Pinpoint the cell where the given text exists, returning its (X, Y) midpoint coordinate. 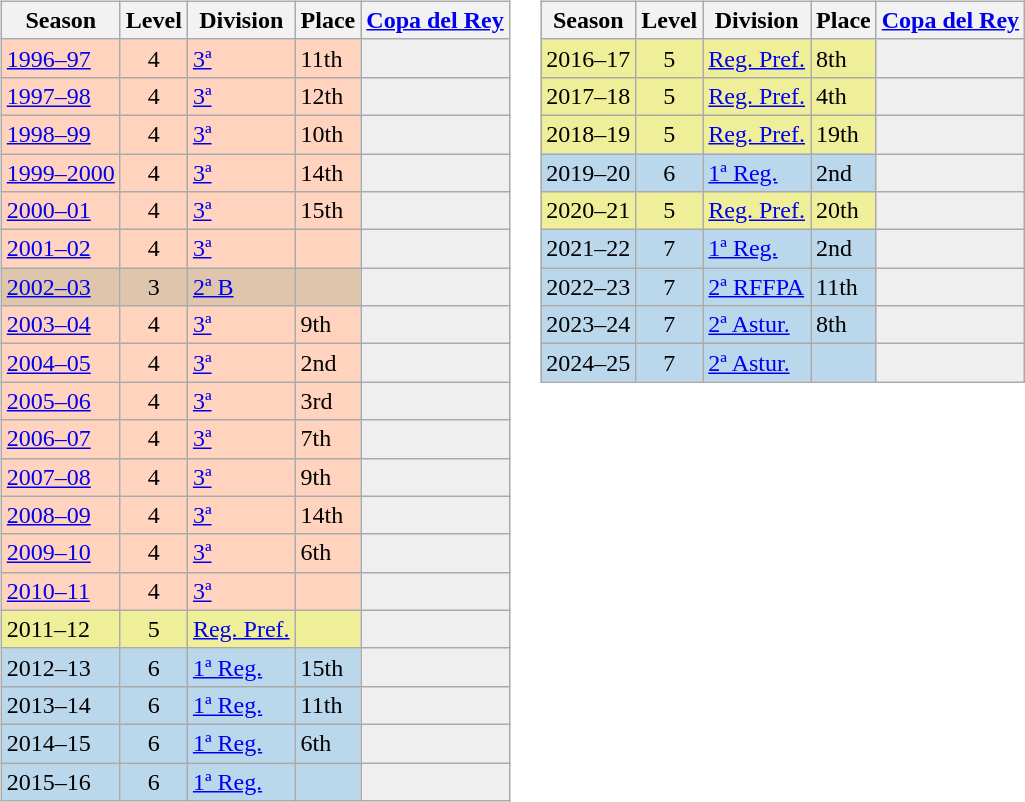
2014–15 (60, 743)
4th (844, 96)
1999–2000 (60, 173)
2013–14 (60, 705)
12th (328, 96)
2009–10 (60, 553)
2024–25 (588, 363)
1996–97 (60, 58)
2019–20 (588, 173)
10th (328, 134)
19th (844, 134)
7th (328, 439)
2017–18 (588, 96)
2003–04 (60, 325)
2010–11 (60, 591)
2ª B (241, 287)
2001–02 (60, 249)
2022–23 (588, 287)
2018–19 (588, 134)
2020–21 (588, 211)
2000–01 (60, 211)
2023–24 (588, 325)
2015–16 (60, 781)
2004–05 (60, 363)
3 (154, 287)
2006–07 (60, 439)
2005–06 (60, 401)
20th (844, 211)
2012–13 (60, 667)
3rd (328, 401)
2021–22 (588, 249)
1997–98 (60, 96)
1998–99 (60, 134)
2007–08 (60, 477)
2ª RFFPA (757, 287)
2016–17 (588, 58)
2011–12 (60, 629)
2008–09 (60, 515)
2002–03 (60, 287)
